Locate the cell with the specified text and output its [x, y] center coordinate. 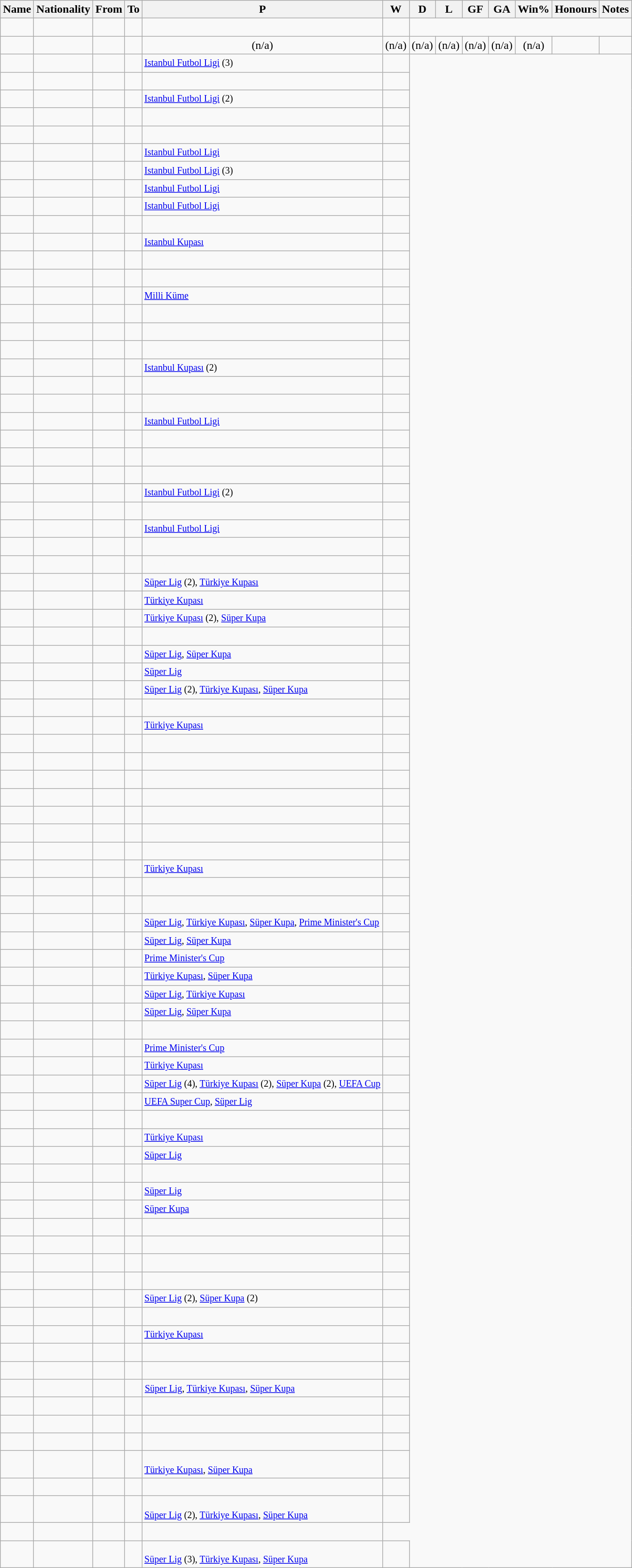
L [449, 9]
Honours [576, 9]
Nationality [63, 9]
Win% [533, 9]
To [134, 9]
Süper Lig, Türkiye Kupası, Süper Kupa, Prime Minister's Cup [262, 923]
Süper Lig (2), Türkiye Kupası [262, 582]
Notes [616, 9]
W [396, 9]
GA [502, 9]
Istanbul Kupası [262, 242]
P [262, 9]
Süper Lig, Türkiye Kupası, Süper Kupa [262, 1388]
Türkiye Kupası (2), Süper Kupa [262, 618]
Süper Lig, Türkiye Kupası [262, 994]
Süper Lig (3), Türkiye Kupası, Süper Kupa [262, 1554]
Name [17, 9]
Milli Küme [262, 296]
D [422, 9]
Süper Lig (4), Türkiye Kupası (2), Süper Kupa (2), UEFA Cup [262, 1083]
Istanbul Kupası (2) [262, 367]
From [109, 9]
GF [475, 9]
Süper Lig (2), Süper Kupa (2) [262, 1298]
UEFA Super Cup, Süper Lig [262, 1102]
Süper Kupa [262, 1209]
